Extract the (X, Y) coordinate from the center of the cell holding the provided text.  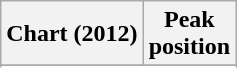
Chart (2012) (72, 34)
Peakposition (189, 34)
